Scan for the cell matching the given text and deliver its (X, Y) coordinate at center. 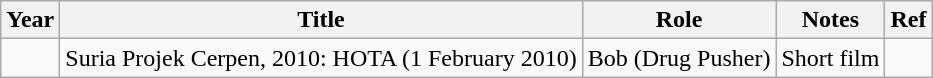
Suria Projek Cerpen, 2010: HOTA (1 February 2010) (321, 58)
Title (321, 20)
Ref (908, 20)
Short film (830, 58)
Notes (830, 20)
Role (679, 20)
Bob (Drug Pusher) (679, 58)
Year (30, 20)
